Scan for the cell matching the given text and deliver its [X, Y] coordinate at center. 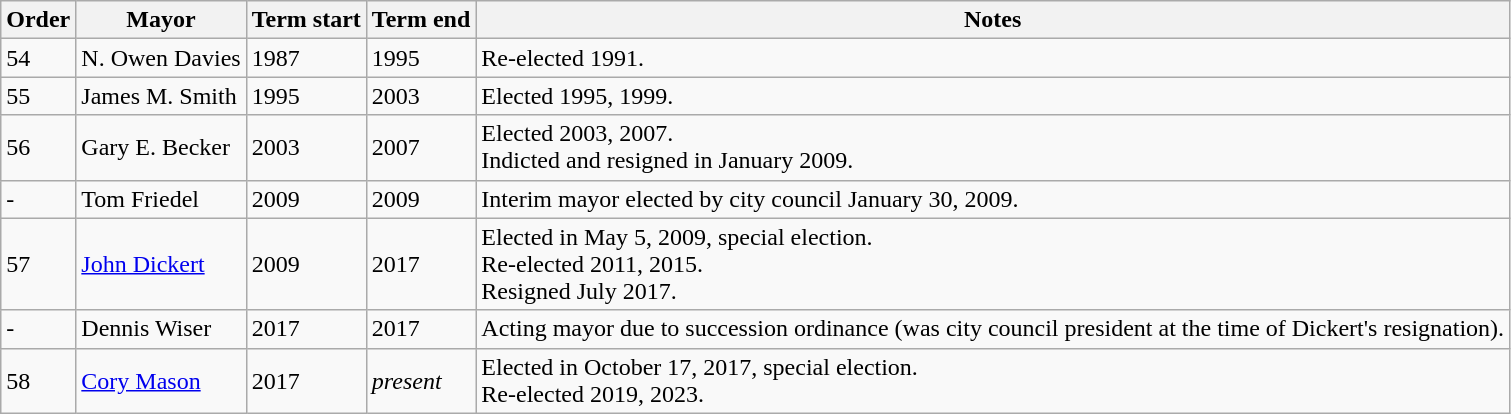
N. Owen Davies [161, 58]
Mayor [161, 20]
John Dickert [161, 264]
Gary E. Becker [161, 148]
Term start [306, 20]
Elected 2003, 2007.Indicted and resigned in January 2009. [993, 148]
Cory Mason [161, 380]
Notes [993, 20]
Interim mayor elected by city council January 30, 2009. [993, 199]
Elected in May 5, 2009, special election.Re-elected 2011, 2015.Resigned July 2017. [993, 264]
1987 [306, 58]
Re-elected 1991. [993, 58]
Order [38, 20]
Dennis Wiser [161, 329]
2007 [421, 148]
56 [38, 148]
Elected in October 17, 2017, special election.Re-elected 2019, 2023. [993, 380]
Elected 1995, 1999. [993, 96]
Tom Friedel [161, 199]
55 [38, 96]
57 [38, 264]
James M. Smith [161, 96]
present [421, 380]
58 [38, 380]
Term end [421, 20]
Acting mayor due to succession ordinance (was city council president at the time of Dickert's resignation). [993, 329]
54 [38, 58]
